Identify which cell holds the provided text, then report its [x, y] central coordinate. 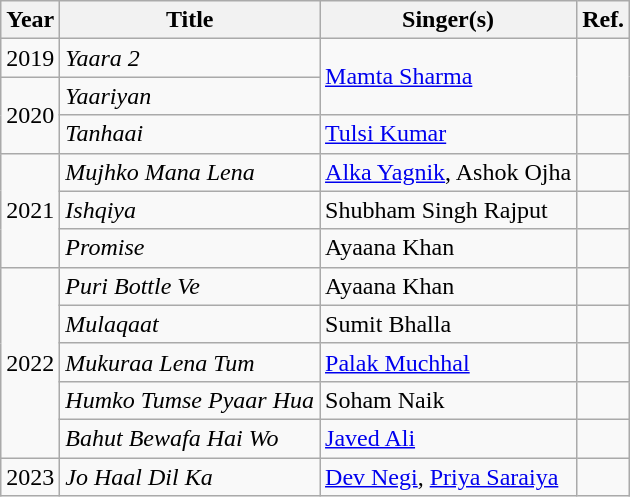
Puri Bottle Ve [190, 286]
Title [190, 20]
Year [30, 20]
Javed Ali [448, 438]
Dev Negi, Priya Saraiya [448, 477]
Bahut Bewafa Hai Wo [190, 438]
Palak Muchhal [448, 362]
Mulaqaat [190, 324]
Tulsi Kumar [448, 134]
Shubham Singh Rajput [448, 210]
2021 [30, 210]
Mamta Sharma [448, 77]
Mujhko Mana Lena [190, 172]
Tanhaai [190, 134]
2019 [30, 58]
Jo Haal Dil Ka [190, 477]
Ref. [604, 20]
Soham Naik [448, 400]
2020 [30, 115]
Alka Yagnik, Ashok Ojha [448, 172]
Yaariyan [190, 96]
2023 [30, 477]
Mukuraa Lena Tum [190, 362]
Singer(s) [448, 20]
Sumit Bhalla [448, 324]
2022 [30, 362]
Yaara 2 [190, 58]
Ishqiya [190, 210]
Promise [190, 248]
Humko Tumse Pyaar Hua [190, 400]
